Identify which cell holds the provided text, then report its (x, y) central coordinate. 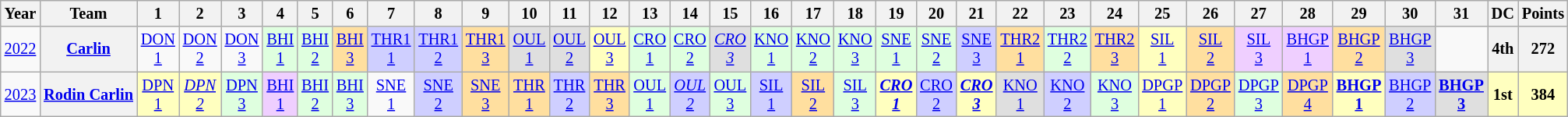
1st (1503, 94)
THR22 (1067, 49)
DPN1 (158, 94)
24 (1115, 13)
Year (20, 13)
20 (936, 13)
23 (1067, 13)
22 (1020, 13)
DPN3 (242, 94)
THR2 (569, 94)
7 (391, 13)
31 (1461, 13)
DON3 (242, 49)
THR11 (391, 49)
21 (977, 13)
Rodin Carlin (89, 94)
16 (771, 13)
5 (315, 13)
THR12 (438, 49)
THR13 (486, 49)
30 (1410, 13)
1 (158, 13)
Team (89, 13)
272 (1543, 49)
10 (530, 13)
13 (650, 13)
4th (1503, 49)
2023 (20, 94)
DPN2 (200, 94)
DPGP4 (1308, 94)
DON2 (200, 49)
29 (1358, 13)
DC (1503, 13)
26 (1210, 13)
2 (200, 13)
Points (1543, 13)
THR1 (530, 94)
THR3 (610, 94)
18 (855, 13)
384 (1543, 94)
DPGP1 (1162, 94)
THR21 (1020, 49)
15 (731, 13)
DPGP2 (1210, 94)
6 (351, 13)
27 (1259, 13)
19 (897, 13)
2022 (20, 49)
17 (813, 13)
Carlin (89, 49)
THR23 (1115, 49)
9 (486, 13)
11 (569, 13)
DON1 (158, 49)
12 (610, 13)
28 (1308, 13)
25 (1162, 13)
8 (438, 13)
14 (690, 13)
DPGP3 (1259, 94)
4 (280, 13)
3 (242, 13)
